Find where the given text appears and provide that cell's center as [X, Y] coordinate. 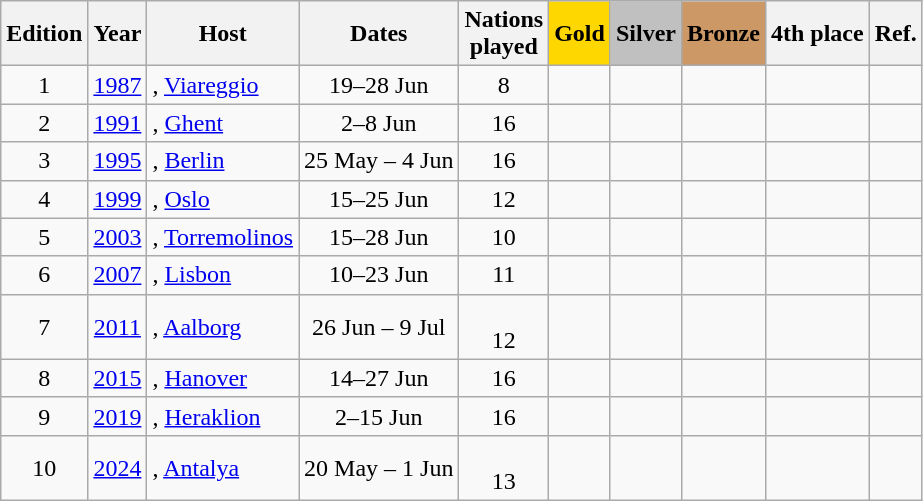
2011 [118, 326]
, Hanover [223, 378]
, Heraklion [223, 416]
2015 [118, 378]
11 [504, 275]
, Berlin [223, 161]
, Torremolinos [223, 237]
7 [44, 326]
Edition [44, 34]
9 [44, 416]
6 [44, 275]
4 [44, 199]
15–28 Jun [379, 237]
Ref. [896, 34]
1991 [118, 123]
10–23 Jun [379, 275]
26 Jun – 9 Jul [379, 326]
, Antalya [223, 468]
, Oslo [223, 199]
1999 [118, 199]
Year [118, 34]
Dates [379, 34]
, Ghent [223, 123]
Bronze [723, 34]
15–25 Jun [379, 199]
2019 [118, 416]
, Viareggio [223, 85]
2007 [118, 275]
Gold [580, 34]
5 [44, 237]
19–28 Jun [379, 85]
1995 [118, 161]
1987 [118, 85]
14–27 Jun [379, 378]
Nationsplayed [504, 34]
2–15 Jun [379, 416]
2–8 Jun [379, 123]
13 [504, 468]
2 [44, 123]
2003 [118, 237]
, Aalborg [223, 326]
3 [44, 161]
1 [44, 85]
, Lisbon [223, 275]
20 May – 1 Jun [379, 468]
Silver [646, 34]
2024 [118, 468]
4th place [817, 34]
Host [223, 34]
25 May – 4 Jun [379, 161]
